Pinpoint the cell where the given text exists, returning its (x, y) midpoint coordinate. 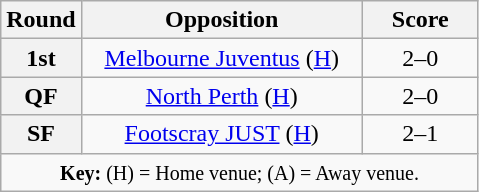
Score (420, 20)
Footscray JUST (H) (222, 134)
Melbourne Juventus (H) (222, 58)
SF (41, 134)
North Perth (H) (222, 96)
Opposition (222, 20)
Key: (H) = Home venue; (A) = Away venue. (240, 172)
Round (41, 20)
2–1 (420, 134)
QF (41, 96)
1st (41, 58)
